Extract the [x, y] coordinate from the center of the cell holding the provided text.  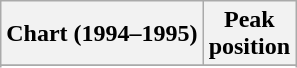
Peakposition [249, 34]
Chart (1994–1995) [102, 34]
